Output the [X, Y] coordinate of the center of the cell containing the given text.  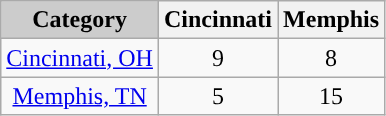
8 [332, 58]
Cincinnati, OH [80, 58]
Cincinnati [218, 20]
Category [80, 20]
Memphis [332, 20]
Memphis, TN [80, 96]
5 [218, 96]
9 [218, 58]
15 [332, 96]
